Output the [X, Y] coordinate of the center of the cell containing the given text.  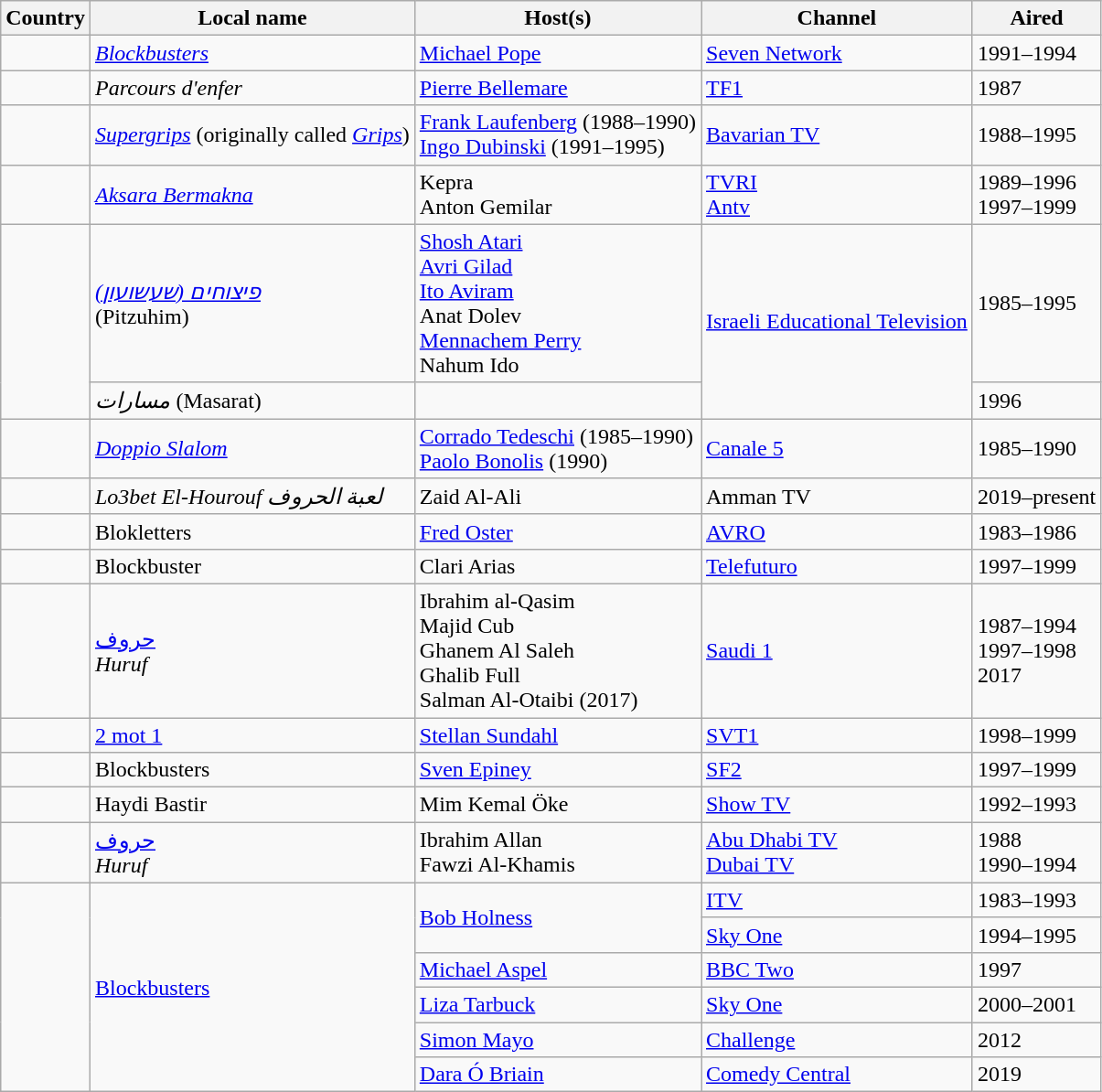
1985–1990 [1036, 448]
Blokletters [252, 531]
Seven Network [836, 53]
Channel [836, 18]
Blockbuster [252, 566]
Amman TV [836, 497]
Fred Oster [558, 531]
1991–1994 [1036, 53]
1987 [1036, 88]
Aksara Bermakna [252, 194]
Shosh AtariAvri GiladIto AviramAnat DolevMennachem PerryNahum Ido [558, 304]
1983–1986 [1036, 531]
Pierre Bellemare [558, 88]
Mim Kemal Öke [558, 805]
Ibrahim al-QasimMajid CubGhanem Al SalehGhalib FullSalman Al-Otaibi (2017) [558, 650]
2012 [1036, 1040]
1992–1993 [1036, 805]
Israeli Educational Television [836, 322]
Aired [1036, 18]
Stellan Sundahl [558, 734]
2 mot 1 [252, 734]
Clari Arias [558, 566]
Show TV [836, 805]
Telefuturo [836, 566]
1989–19961997–1999 [1036, 194]
Liza Tarbuck [558, 1004]
ITV [836, 900]
Doppio Slalom [252, 448]
1983–1993 [1036, 900]
2000–2001 [1036, 1004]
Challenge [836, 1040]
Dara Ó Briain [558, 1075]
Abu Dhabi TVDubai TV [836, 852]
1998–1999 [1036, 734]
2019–present [1036, 497]
Comedy Central [836, 1075]
2019 [1036, 1075]
KepraAnton Gemilar [558, 194]
Zaid Al-Ali [558, 497]
Sven Epiney [558, 770]
Ibrahim AllanFawzi Al-Khamis [558, 852]
BBC Two [836, 969]
SF2 [836, 770]
Haydi Bastir [252, 805]
Country [46, 18]
Corrado Tedeschi (1985–1990)Paolo Bonolis (1990) [558, 448]
Michael Aspel [558, 969]
19881990–1994 [1036, 852]
Supergrips (originally called Grips) [252, 135]
1996 [1036, 401]
1988–1995 [1036, 135]
SVT1 [836, 734]
Bavarian TV [836, 135]
1997 [1036, 969]
Bob Holness [558, 917]
Simon Mayo [558, 1040]
1987–19941997–19982017 [1036, 650]
TF1 [836, 88]
Host(s) [558, 18]
TVRIAntv [836, 194]
مسارات (Masarat) [252, 401]
1994–1995 [1036, 935]
AVRO [836, 531]
Parcours d'enfer [252, 88]
1985–1995 [1036, 304]
Local name [252, 18]
Michael Pope [558, 53]
(פיצוחים (שעשועון(Pitzuhim) [252, 304]
Canale 5 [836, 448]
Saudi 1 [836, 650]
Frank Laufenberg (1988–1990)Ingo Dubinski (1991–1995) [558, 135]
Lo3bet El-Hourouf لعبة الحروف [252, 497]
